Find where the given text appears and provide that cell's center as [x, y] coordinate. 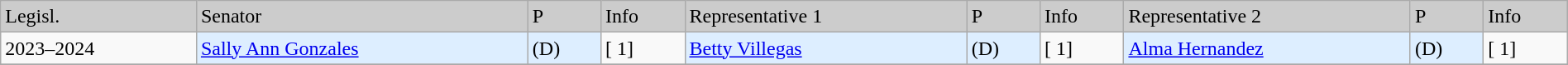
2023–2024 [99, 48]
Alma Hernandez [1267, 48]
Senator [362, 17]
Legisl. [99, 17]
Sally Ann Gonzales [362, 48]
Betty Villegas [825, 48]
Representative 1 [825, 17]
Representative 2 [1267, 17]
